Search for the cell housing the specified text and yield its [x, y] center coordinate. 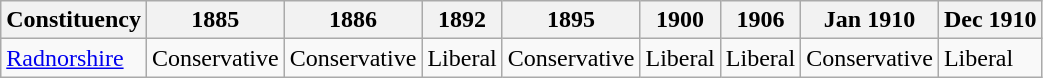
1906 [760, 20]
1900 [680, 20]
Constituency [74, 20]
1886 [353, 20]
1892 [462, 20]
1885 [215, 20]
1895 [571, 20]
Dec 1910 [990, 20]
Jan 1910 [870, 20]
Radnorshire [74, 58]
